Search for the cell housing the specified text and yield its (x, y) center coordinate. 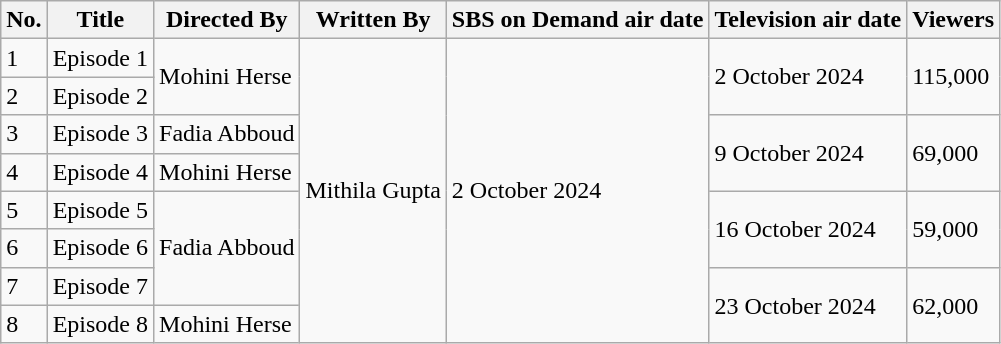
Written By (373, 20)
No. (24, 20)
Episode 5 (100, 210)
Episode 6 (100, 248)
Television air date (808, 20)
Episode 8 (100, 324)
Directed By (227, 20)
1 (24, 58)
Episode 1 (100, 58)
Viewers (954, 20)
9 October 2024 (808, 153)
69,000 (954, 153)
115,000 (954, 77)
Episode 7 (100, 286)
62,000 (954, 305)
Title (100, 20)
Episode 3 (100, 134)
4 (24, 172)
Mithila Gupta (373, 191)
8 (24, 324)
6 (24, 248)
SBS on Demand air date (578, 20)
2 (24, 96)
5 (24, 210)
23 October 2024 (808, 305)
59,000 (954, 229)
Episode 4 (100, 172)
3 (24, 134)
Episode 2 (100, 96)
7 (24, 286)
16 October 2024 (808, 229)
